Locate the cell with the specified text and output its (X, Y) center coordinate. 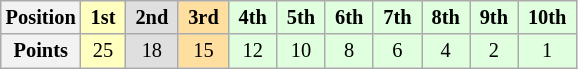
6 (397, 51)
Position (41, 17)
10th (547, 17)
3rd (203, 17)
4 (446, 51)
7th (397, 17)
2nd (152, 17)
1 (547, 51)
18 (152, 51)
10 (301, 51)
25 (104, 51)
Points (41, 51)
9th (494, 17)
8 (349, 51)
1st (104, 17)
12 (253, 51)
8th (446, 17)
2 (494, 51)
5th (301, 17)
4th (253, 17)
15 (203, 51)
6th (349, 17)
